For the text-containing cell, return its midpoint in [x, y] coordinate format. 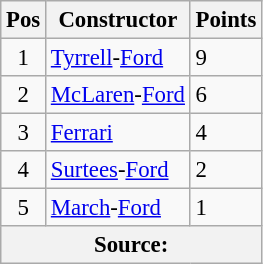
9 [226, 58]
Ferrari [118, 133]
Source: [132, 245]
McLaren-Ford [118, 95]
6 [226, 95]
Surtees-Ford [118, 170]
Constructor [118, 20]
Pos [24, 20]
5 [24, 208]
March-Ford [118, 208]
Tyrrell-Ford [118, 58]
Points [226, 20]
3 [24, 133]
